For the text-containing cell, return its midpoint in (X, Y) coordinate format. 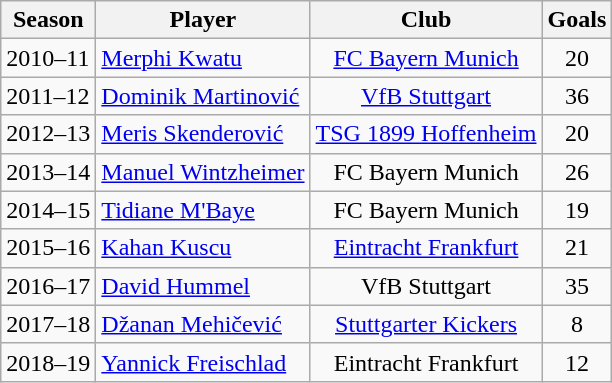
Dominik Martinović (203, 96)
2010–11 (48, 58)
19 (577, 210)
2015–16 (48, 248)
8 (577, 324)
2016–17 (48, 286)
Kahan Kuscu (203, 248)
21 (577, 248)
26 (577, 172)
12 (577, 362)
2012–13 (48, 134)
Season (48, 20)
2011–12 (48, 96)
35 (577, 286)
2018–19 (48, 362)
Stuttgarter Kickers (426, 324)
Manuel Wintzheimer (203, 172)
2014–15 (48, 210)
Yannick Freischlad (203, 362)
Club (426, 20)
36 (577, 96)
Merphi Kwatu (203, 58)
Tidiane M'Baye (203, 210)
2017–18 (48, 324)
Meris Skenderović (203, 134)
2013–14 (48, 172)
Džanan Mehičević (203, 324)
David Hummel (203, 286)
Goals (577, 20)
TSG 1899 Hoffenheim (426, 134)
Player (203, 20)
